Return (x, y) of the center of cell containing provided text 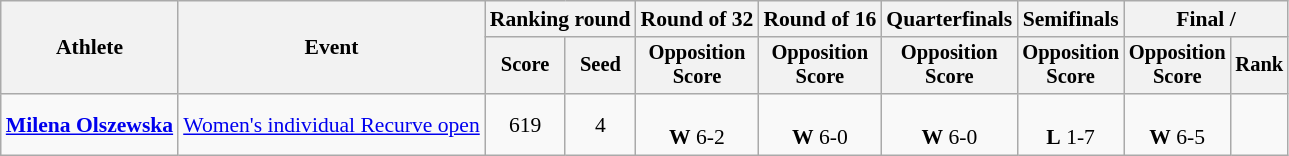
Rank (1260, 66)
Event (332, 48)
4 (600, 124)
Semifinals (1070, 19)
Quarterfinals (949, 19)
Women's individual Recurve open (332, 124)
Round of 16 (820, 19)
Final / (1206, 19)
W 6-2 (698, 124)
Milena Olszewska (90, 124)
Round of 32 (698, 19)
W 6-5 (1178, 124)
L 1-7 (1070, 124)
Seed (600, 66)
Athlete (90, 48)
Score (526, 66)
619 (526, 124)
Ranking round (560, 19)
